Locate the cell with the specified text and output its (X, Y) center coordinate. 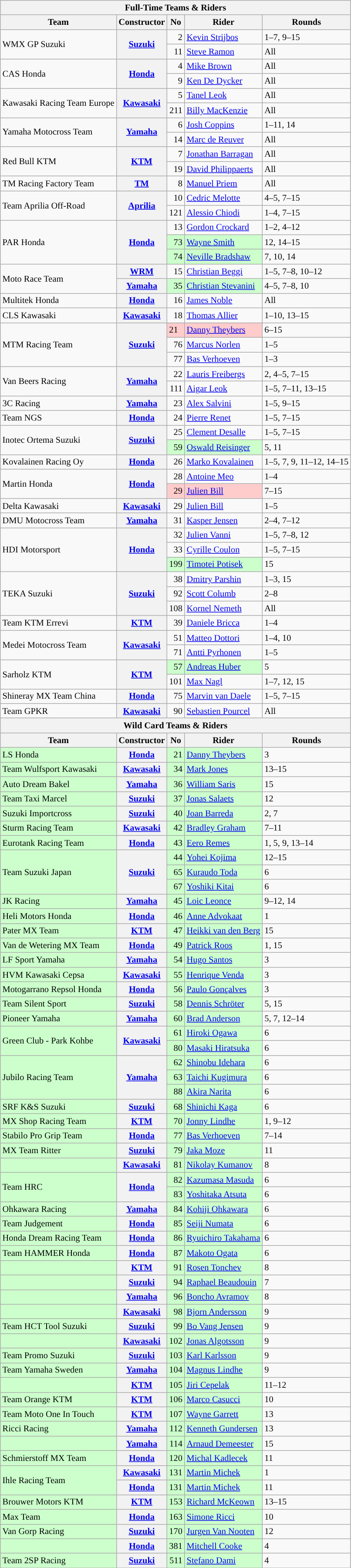
Honda Dream Racing Team (58, 1238)
William Saris (224, 784)
111 (176, 388)
Boncho Avramov (224, 1297)
Team Promo Suzuki (58, 1356)
56 (176, 989)
63 (176, 1077)
James Noble (224, 300)
9–12, 14 (307, 901)
104 (176, 1370)
55 (176, 975)
92 (176, 594)
Marvin van Daele (224, 696)
79 (176, 1151)
Team Aprilia Off-Road (58, 205)
2, 4–5, 7–15 (307, 374)
Jonathan Barragan (224, 154)
31 (176, 520)
Motogarrano Repsol Honda (58, 989)
5, 7, 12–14 (307, 1019)
Kuraudo Toda (224, 872)
114 (176, 1444)
Pioneer Yamaha (58, 1019)
Clement Desalle (224, 432)
51 (176, 638)
Henrique Venda (224, 975)
71 (176, 652)
Kenneth Gundersen (224, 1429)
MX Shop Racing Team (58, 1121)
60 (176, 1019)
Richard McKeown (224, 1502)
Eurotank Racing Team (58, 843)
84 (176, 1209)
59 (176, 447)
80 (176, 1048)
Jubilo Racing Team (58, 1077)
1–2, 4–12 (307, 227)
Yohei Kojima (224, 857)
153 (176, 1502)
Marc de Reuver (224, 139)
Yoshiki Kitai (224, 887)
102 (176, 1341)
Jaka Moze (224, 1151)
381 (176, 1546)
JK Racing (58, 901)
2–4, 7–12 (307, 520)
38 (176, 579)
Dmitry Parshin (224, 579)
5, 11 (307, 447)
Masaki Hiratsuka (224, 1048)
49 (176, 945)
Antoine Meo (224, 476)
54 (176, 960)
45 (176, 901)
Eero Remes (224, 843)
1–4, 7–15 (307, 213)
Kawasaki Racing Team Europe (58, 103)
SRF K&S Suzuki (58, 1107)
7–11 (307, 828)
Neville Bradshaw (224, 256)
Team GPKR (58, 711)
Green Club - Park Kohbe (58, 1040)
Wayne Smith (224, 242)
26 (176, 462)
1–5, 9–15 (307, 403)
Arnaud Demeester (224, 1444)
Anne Advokaat (224, 916)
Martin Honda (58, 483)
68 (176, 1107)
Marco Casucci (224, 1400)
Aigar Leok (224, 388)
35 (176, 286)
99 (176, 1326)
WRM (142, 271)
Julien Vanni (224, 535)
1–5, 7, 9, 11–12, 14–15 (307, 462)
Alessio Chiodi (224, 213)
1–4, 10 (307, 638)
Patrick Roos (224, 945)
Magnus Lindhe (224, 1370)
Jurgen Van Nooten (224, 1531)
Wild Card Teams & Riders (175, 726)
16 (176, 300)
24 (176, 418)
Kovalainen Racing Oy (58, 462)
Oswald Reisinger (224, 447)
Kornel Nemeth (224, 608)
CLS Kawasaki (58, 315)
101 (176, 682)
Team Orange KTM (58, 1400)
18 (176, 315)
Matteo Dottori (224, 638)
105 (176, 1385)
2, 7 (307, 813)
4–5, 7–15 (307, 198)
Timotei Potisek (224, 564)
TM (142, 183)
Team HCT Tool Suzuki (58, 1326)
Ken De Dycker (224, 81)
Manuel Priem (224, 183)
LS Honda (58, 755)
62 (176, 1063)
61 (176, 1033)
Dennis Schröter (224, 1004)
Jonas Algotsson (224, 1341)
2 (176, 37)
58 (176, 1004)
5, 15 (307, 1004)
Scott Columb (224, 594)
1–5, 7–11, 13–15 (307, 388)
Thomas Allier (224, 315)
120 (176, 1458)
88 (176, 1092)
Billy MacKenzie (224, 110)
Multitek Honda (58, 300)
Sebastien Pourcel (224, 711)
11–12 (307, 1385)
Joan Barreda (224, 813)
46 (176, 916)
7, 10, 14 (307, 256)
Cedric Melotte (224, 198)
Karl Karlsson (224, 1356)
Moto Race Team (58, 279)
Team HRC (58, 1187)
1–10, 13–15 (307, 315)
Taichi Kugimura (224, 1077)
Shinobu Idehara (224, 1063)
44 (176, 857)
Michal Kadlecek (224, 1458)
107 (176, 1414)
Stefano Dami (224, 1561)
81 (176, 1165)
1, 15 (307, 945)
Bo Vang Jensen (224, 1326)
MTM Racing Team (58, 345)
Lauris Freibergs (224, 374)
Christian Beggi (224, 271)
Aprilia (142, 205)
Jonny Lindhe (224, 1121)
Team NGS (58, 418)
22 (176, 374)
Red Bull KTM (58, 161)
Kasper Jensen (224, 520)
Rosen Tonchev (224, 1268)
14 (176, 139)
7–14 (307, 1136)
TM Racing Factory Team (58, 183)
Van Beers Racing (58, 381)
Team Wulfsport Kawasaki (58, 769)
103 (176, 1356)
Daniele Bricca (224, 623)
1–5, 7–8, 10–12 (307, 271)
Heli Motors Honda (58, 916)
Team Taxi Marcel (58, 799)
Bjorn Andersson (224, 1312)
HDI Motorsport (58, 549)
PAR Honda (58, 242)
Ryuichiro Takahama (224, 1238)
Inotec Ortema Suzuki (58, 440)
12, 14–15 (307, 242)
Yoshitaka Atsuta (224, 1194)
Full-Time Teams & Riders (175, 7)
Team Judgement (58, 1224)
Heikki van den Berg (224, 931)
Cyrille Coulon (224, 550)
70 (176, 1121)
94 (176, 1282)
Team 2SP Racing (58, 1561)
Akira Narita (224, 1092)
25 (176, 432)
Team Yamaha Sweden (58, 1370)
Alex Salvini (224, 403)
DMU Motocross Team (58, 520)
1, 9–12 (307, 1121)
2–8 (307, 594)
CAS Honda (58, 73)
19 (176, 169)
Christian Stevanini (224, 286)
1–3, 15 (307, 579)
42 (176, 828)
Team HAMMER Honda (58, 1253)
12–15 (307, 857)
Medei Motocross Team (58, 645)
Van de Wetering MX Team (58, 945)
108 (176, 608)
121 (176, 213)
43 (176, 843)
WMX GP Suzuki (58, 44)
Hiroki Ogawa (224, 1033)
75 (176, 696)
HVM Kawasaki Cepsa (58, 975)
85 (176, 1224)
1–11, 14 (307, 125)
91 (176, 1268)
Brad Anderson (224, 1019)
Sturm Racing Team (58, 828)
Sarholz KTM (58, 674)
Gordon Crockard (224, 227)
23 (176, 403)
Kevin Strijbos (224, 37)
Yamaha Motocross Team (58, 132)
Stabilo Pro Grip Team (58, 1136)
96 (176, 1297)
Marcus Norlen (224, 344)
82 (176, 1180)
Steve Ramon (224, 51)
98 (176, 1312)
6–15 (307, 330)
MX Team Ritter (58, 1151)
Kazumasa Masuda (224, 1180)
Shineray MX Team China (58, 696)
Max Nagl (224, 682)
Andreas Huber (224, 667)
Wayne Garrett (224, 1414)
David Philippaerts (224, 169)
Simone Ricci (224, 1517)
76 (176, 344)
170 (176, 1531)
Mike Brown (224, 66)
Team Suzuki Japan (58, 871)
Hugo Santos (224, 960)
Schmierstoff MX Team (58, 1458)
LF Sport Yamaha (58, 960)
39 (176, 623)
87 (176, 1253)
37 (176, 799)
Makoto Ogata (224, 1253)
73 (176, 242)
Pierre Renet (224, 418)
3C Racing (58, 403)
1–5, 7–8, 12 (307, 535)
Seiji Numata (224, 1224)
163 (176, 1517)
511 (176, 1561)
1, 5, 9, 13–14 (307, 843)
Paulo Gonçalves (224, 989)
1–7, 12, 15 (307, 682)
Van Gorp Racing (58, 1531)
36 (176, 784)
Loic Leonce (224, 901)
Jiri Cepelak (224, 1385)
Ohkawara Racing (58, 1209)
Marko Kovalainen (224, 462)
86 (176, 1238)
Pater MX Team (58, 931)
90 (176, 711)
Mark Jones (224, 769)
Bradley Graham (224, 828)
83 (176, 1194)
Josh Coppins (224, 125)
28 (176, 476)
Tanel Leok (224, 95)
Team KTM Errevi (58, 623)
65 (176, 872)
112 (176, 1429)
Kohiji Ohkawara (224, 1209)
Team Silent Sport (58, 1004)
Nikolay Kumanov (224, 1165)
Ihle Racing Team (58, 1480)
Auto Dream Bakel (58, 784)
47 (176, 931)
74 (176, 256)
1–7, 9–15 (307, 37)
1–3 (307, 359)
4–5, 7–8, 10 (307, 286)
7–15 (307, 491)
33 (176, 550)
211 (176, 110)
Ricci Racing (58, 1429)
Raphael Beaudouin (224, 1282)
57 (176, 667)
106 (176, 1400)
Antti Pyrhonen (224, 652)
67 (176, 887)
Team Moto One In Touch (58, 1414)
Suzuki Importcross (58, 813)
Jonas Salaets (224, 799)
32 (176, 535)
Max Team (58, 1517)
34 (176, 769)
40 (176, 813)
Brouwer Motors KTM (58, 1502)
Mitchell Cooke (224, 1546)
TEKA Suzuki (58, 594)
199 (176, 564)
Shinichi Kaga (224, 1107)
Delta Kawasaki (58, 506)
